Determine the [X, Y] coordinate at the center of the cell enclosing the given text.  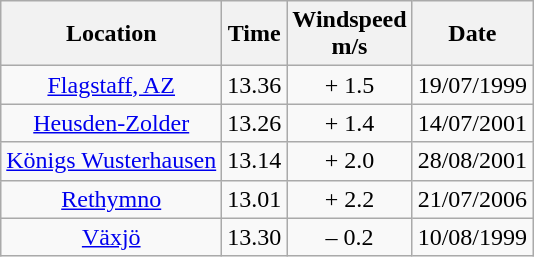
13.14 [254, 161]
Königs Wusterhausen [112, 161]
+ 1.4 [350, 123]
Windspeedm/s [350, 34]
Växjö [112, 237]
10/08/1999 [472, 237]
14/07/2001 [472, 123]
+ 2.0 [350, 161]
Location [112, 34]
– 0.2 [350, 237]
Date [472, 34]
13.01 [254, 199]
+ 2.2 [350, 199]
13.30 [254, 237]
Time [254, 34]
19/07/1999 [472, 85]
Heusden-Zolder [112, 123]
13.36 [254, 85]
21/07/2006 [472, 199]
13.26 [254, 123]
Flagstaff, AZ [112, 85]
+ 1.5 [350, 85]
Rethymno [112, 199]
28/08/2001 [472, 161]
